Search for the cell housing the specified text and yield its (x, y) center coordinate. 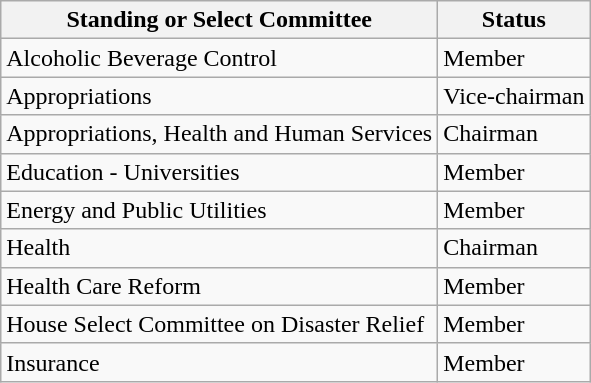
Education - Universities (220, 172)
Insurance (220, 362)
House Select Committee on Disaster Relief (220, 324)
Status (514, 20)
Appropriations (220, 96)
Standing or Select Committee (220, 20)
Alcoholic Beverage Control (220, 58)
Energy and Public Utilities (220, 210)
Health Care Reform (220, 286)
Health (220, 248)
Vice-chairman (514, 96)
Appropriations, Health and Human Services (220, 134)
